Capture the cell that displays the provided text and extract its (x, y) central coordinate. 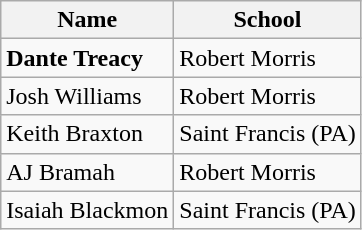
Name (88, 20)
Dante Treacy (88, 58)
AJ Bramah (88, 172)
Isaiah Blackmon (88, 210)
Keith Braxton (88, 134)
School (268, 20)
Josh Williams (88, 96)
